From the cell containing the given text, extract its center point as [X, Y] coordinate. 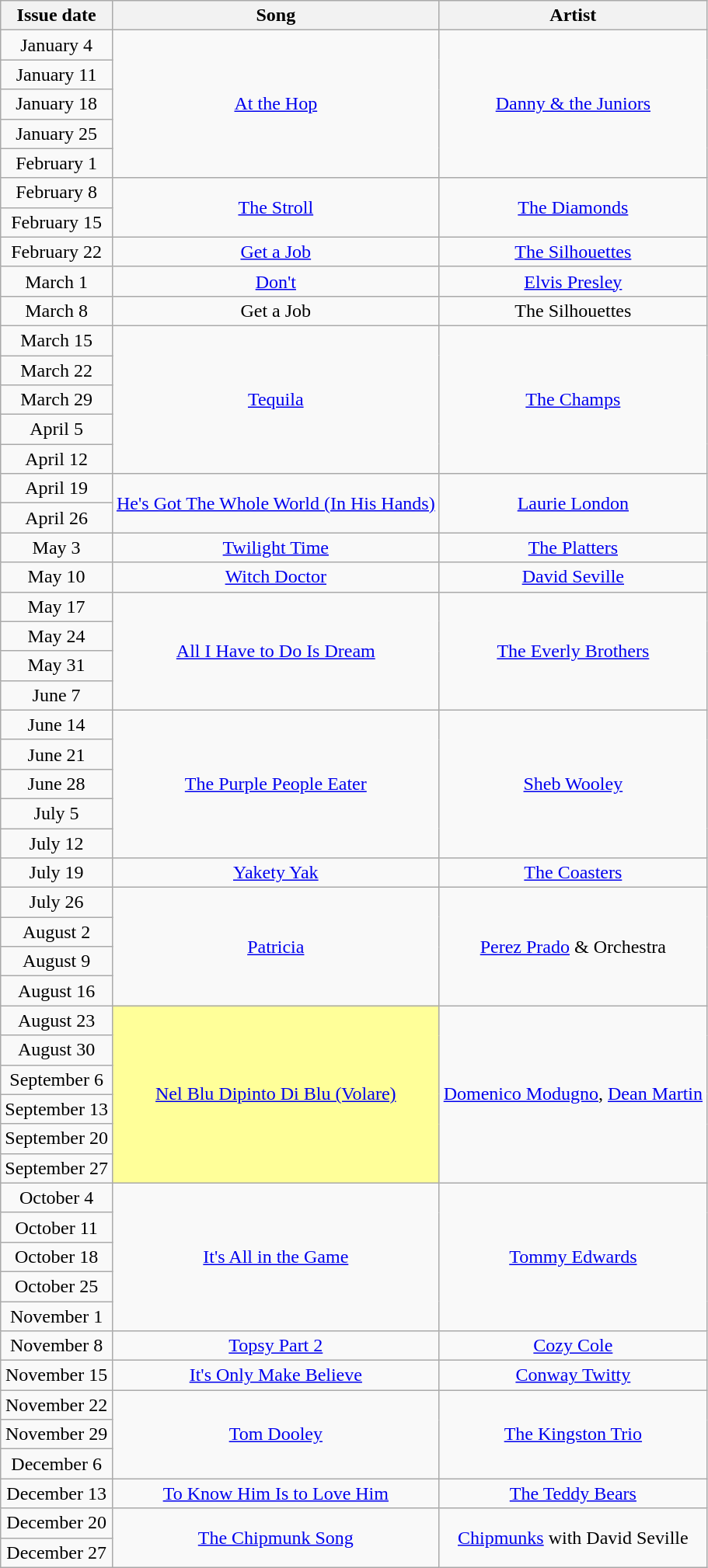
November 15 [57, 1375]
Domenico Modugno, Dean Martin [573, 1094]
Chipmunks with David Seville [573, 1538]
The Purple People Eater [275, 784]
May 3 [57, 548]
April 26 [57, 518]
The Diamonds [573, 207]
Tommy Edwards [573, 1257]
September 20 [57, 1139]
August 30 [57, 1050]
The Stroll [275, 207]
Patricia [275, 947]
Sheb Wooley [573, 784]
The Champs [573, 399]
May 10 [57, 577]
David Seville [573, 577]
Tom Dooley [275, 1434]
Don't [275, 281]
June 14 [57, 725]
April 5 [57, 429]
The Everly Brothers [573, 651]
November 22 [57, 1405]
September 27 [57, 1168]
August 9 [57, 961]
February 15 [57, 222]
February 1 [57, 163]
July 19 [57, 873]
November 29 [57, 1434]
August 16 [57, 991]
Yakety Yak [275, 873]
It's Only Make Believe [275, 1375]
March 1 [57, 281]
At the Hop [275, 104]
August 23 [57, 1020]
April 19 [57, 488]
May 31 [57, 666]
Artist [573, 16]
December 20 [57, 1523]
Laurie London [573, 503]
Perez Prado & Orchestra [573, 947]
March 8 [57, 311]
November 8 [57, 1346]
The Platters [573, 548]
March 15 [57, 340]
July 12 [57, 843]
It's All in the Game [275, 1257]
December 6 [57, 1464]
April 12 [57, 459]
All I Have to Do Is Dream [275, 651]
Song [275, 16]
Conway Twitty [573, 1375]
The Chipmunk Song [275, 1538]
To Know Him Is to Love Him [275, 1493]
March 22 [57, 370]
Elvis Presley [573, 281]
January 18 [57, 104]
May 17 [57, 607]
October 11 [57, 1227]
September 13 [57, 1109]
December 13 [57, 1493]
November 1 [57, 1316]
Tequila [275, 399]
June 21 [57, 754]
June 7 [57, 695]
January 11 [57, 75]
September 6 [57, 1080]
Witch Doctor [275, 577]
June 28 [57, 784]
He's Got The Whole World (In His Hands) [275, 503]
December 27 [57, 1552]
January 4 [57, 45]
July 5 [57, 813]
The Coasters [573, 873]
Issue date [57, 16]
Topsy Part 2 [275, 1346]
The Teddy Bears [573, 1493]
The Kingston Trio [573, 1434]
October 4 [57, 1198]
March 29 [57, 400]
Twilight Time [275, 548]
Danny & the Juniors [573, 104]
August 2 [57, 932]
February 22 [57, 252]
October 25 [57, 1286]
January 25 [57, 134]
October 18 [57, 1257]
Nel Blu Dipinto Di Blu (Volare) [275, 1094]
Cozy Cole [573, 1346]
February 8 [57, 193]
May 24 [57, 636]
July 26 [57, 902]
